For the text-containing cell, return its midpoint in [x, y] coordinate format. 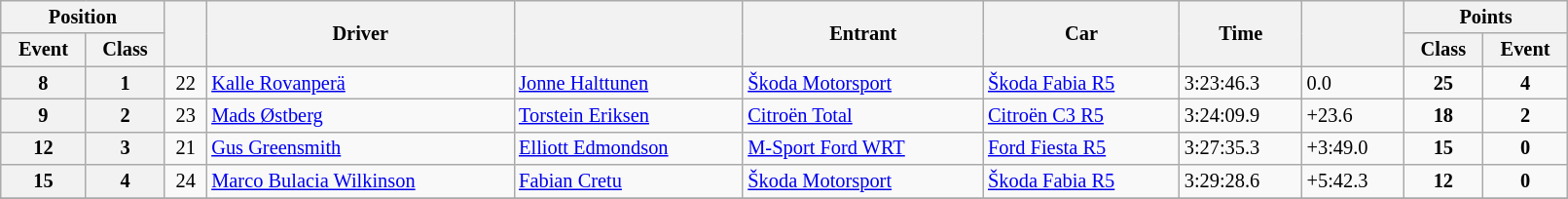
+3:49.0 [1353, 148]
Marco Bulacia Wilkinson [360, 181]
Elliott Edmondson [629, 148]
21 [185, 148]
3:23:46.3 [1241, 83]
Jonne Halttunen [629, 83]
Kalle Rovanperä [360, 83]
+23.6 [1353, 115]
18 [1442, 115]
Fabian Cretu [629, 181]
Mads Østberg [360, 115]
Car [1081, 33]
Time [1241, 33]
Gus Greensmith [360, 148]
Citroën C3 R5 [1081, 115]
8 [43, 83]
9 [43, 115]
24 [185, 181]
3:27:35.3 [1241, 148]
M-Sport Ford WRT [862, 148]
0.0 [1353, 83]
25 [1442, 83]
Position [83, 17]
Torstein Eriksen [629, 115]
Ford Fiesta R5 [1081, 148]
3 [125, 148]
Points [1485, 17]
23 [185, 115]
3:24:09.9 [1241, 115]
+5:42.3 [1353, 181]
3:29:28.6 [1241, 181]
Driver [360, 33]
22 [185, 83]
Entrant [862, 33]
1 [125, 83]
Citroën Total [862, 115]
